For the text-containing cell, return its midpoint in [x, y] coordinate format. 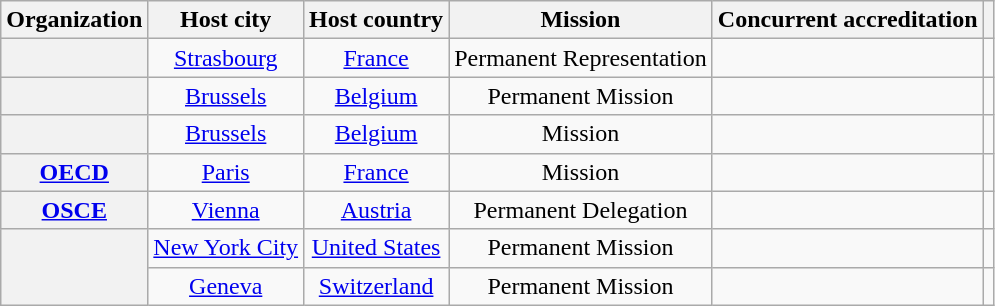
Geneva [226, 286]
OECD [74, 172]
Host country [376, 20]
Organization [74, 20]
Host city [226, 20]
United States [376, 248]
Strasbourg [226, 58]
OSCE [74, 210]
Austria [376, 210]
Paris [226, 172]
Permanent Delegation [581, 210]
New York City [226, 248]
Permanent Representation [581, 58]
Vienna [226, 210]
Switzerland [376, 286]
Concurrent accreditation [848, 20]
